Find where the given text appears and provide that cell's center as (X, Y) coordinate. 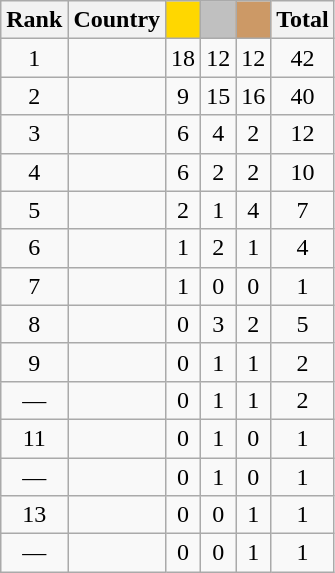
10 (303, 172)
16 (254, 96)
Rank (34, 20)
Country (117, 20)
42 (303, 58)
Total (303, 20)
8 (34, 324)
11 (34, 438)
15 (218, 96)
18 (184, 58)
40 (303, 96)
13 (34, 515)
